Find where the given text appears and provide that cell's center as [X, Y] coordinate. 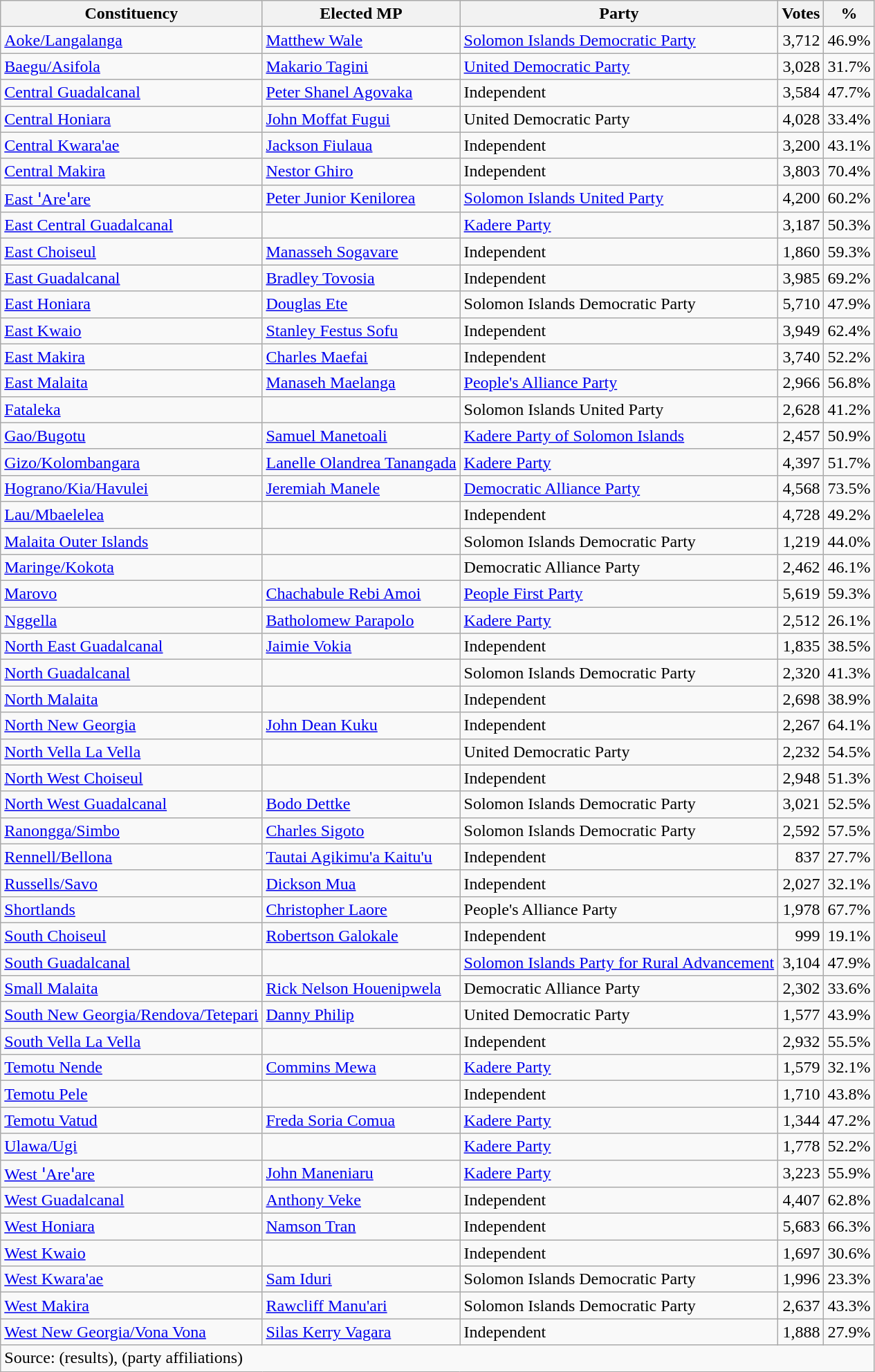
Aoke/Langalanga [131, 40]
Dickson Mua [361, 883]
2,320 [801, 673]
2,698 [801, 699]
Silas Kerry Vagara [361, 1332]
Tautai Agikimu'a Kaitu'u [361, 857]
2,948 [801, 778]
57.5% [849, 831]
62.8% [849, 1200]
3,949 [801, 331]
South Guadalcanal [131, 962]
2,592 [801, 831]
4,397 [801, 462]
3,584 [801, 93]
Solomon Islands Party for Rural Advancement [619, 962]
West Honiara [131, 1227]
41.3% [849, 673]
Malaita Outer Islands [131, 541]
Temotu Vatud [131, 1120]
Votes [801, 14]
3,021 [801, 804]
East Makira [131, 357]
Jeremiah Manele [361, 488]
% [849, 14]
2,637 [801, 1306]
1,219 [801, 541]
50.9% [849, 436]
West ꞌAreꞌare [131, 1174]
Charles Sigoto [361, 831]
2,462 [801, 568]
Bradley Tovosia [361, 278]
66.3% [849, 1227]
Matthew Wale [361, 40]
3,104 [801, 962]
Marovo [131, 594]
56.8% [849, 383]
North New Georgia [131, 725]
27.9% [849, 1332]
4,568 [801, 488]
47.7% [849, 93]
South New Georgia/Rendova/Tetepari [131, 1015]
Bodo Dettke [361, 804]
Russells/Savo [131, 883]
Samuel Manetoali [361, 436]
999 [801, 936]
2,628 [801, 409]
33.6% [849, 989]
Batholomew Parapolo [361, 620]
3,028 [801, 66]
Peter Shanel Agovaka [361, 93]
Gao/Bugotu [131, 436]
Baegu/Asifola [131, 66]
West New Georgia/Vona Vona [131, 1332]
2,512 [801, 620]
30.6% [849, 1253]
Rennell/Bellona [131, 857]
3,985 [801, 278]
Manaseh Maelanga [361, 383]
27.7% [849, 857]
2,966 [801, 383]
47.2% [849, 1120]
Temotu Nende [131, 1068]
1,835 [801, 647]
5,683 [801, 1227]
East Guadalcanal [131, 278]
North East Guadalcanal [131, 647]
West Guadalcanal [131, 1200]
Rick Nelson Houenipwela [361, 989]
Central Makira [131, 171]
Jackson Fiulaua [361, 145]
West Kwaio [131, 1253]
3,223 [801, 1174]
North West Guadalcanal [131, 804]
51.7% [849, 462]
73.5% [849, 488]
South Choiseul [131, 936]
31.7% [849, 66]
West Kwara'ae [131, 1279]
55.9% [849, 1174]
Central Kwara'ae [131, 145]
Temotu Pele [131, 1094]
Kadere Party of Solomon Islands [619, 436]
Stanley Festus Sofu [361, 331]
1,344 [801, 1120]
19.1% [849, 936]
East Honiara [131, 304]
Ranongga/Simbo [131, 831]
East Central Guadalcanal [131, 225]
East ꞌAreꞌare [131, 198]
North Vella La Vella [131, 752]
4,028 [801, 119]
East Kwaio [131, 331]
69.2% [849, 278]
5,710 [801, 304]
Hograno/Kia/Havulei [131, 488]
Constituency [131, 14]
1,778 [801, 1147]
Lau/Mbaelelea [131, 514]
Nggella [131, 620]
John Moffat Fugui [361, 119]
1,710 [801, 1094]
Nestor Ghiro [361, 171]
John Dean Kuku [361, 725]
46.9% [849, 40]
64.1% [849, 725]
43.1% [849, 145]
1,888 [801, 1332]
4,407 [801, 1200]
1,577 [801, 1015]
Lanelle Olandrea Tanangada [361, 462]
5,619 [801, 594]
Peter Junior Kenilorea [361, 198]
70.4% [849, 171]
Source: (results), (party affiliations) [437, 1358]
Elected MP [361, 14]
Freda Soria Comua [361, 1120]
South Vella La Vella [131, 1041]
52.5% [849, 804]
2,267 [801, 725]
3,712 [801, 40]
John Maneniaru [361, 1174]
4,200 [801, 198]
38.5% [849, 647]
Robertson Galokale [361, 936]
837 [801, 857]
26.1% [849, 620]
Small Malaita [131, 989]
Rawcliff Manu'ari [361, 1306]
1,996 [801, 1279]
1,697 [801, 1253]
50.3% [849, 225]
43.8% [849, 1094]
3,740 [801, 357]
Makario Tagini [361, 66]
43.3% [849, 1306]
62.4% [849, 331]
43.9% [849, 1015]
1,978 [801, 909]
Central Honiara [131, 119]
Namson Tran [361, 1227]
3,803 [801, 171]
Anthony Veke [361, 1200]
2,027 [801, 883]
Douglas Ete [361, 304]
3,200 [801, 145]
Party [619, 14]
Charles Maefai [361, 357]
60.2% [849, 198]
West Makira [131, 1306]
51.3% [849, 778]
Commins Mewa [361, 1068]
Chachabule Rebi Amoi [361, 594]
3,187 [801, 225]
67.7% [849, 909]
Ulawa/Ugi [131, 1147]
Danny Philip [361, 1015]
1,579 [801, 1068]
North Guadalcanal [131, 673]
Manasseh Sogavare [361, 252]
People First Party [619, 594]
2,457 [801, 436]
Sam Iduri [361, 1279]
East Malaita [131, 383]
54.5% [849, 752]
33.4% [849, 119]
Shortlands [131, 909]
55.5% [849, 1041]
2,232 [801, 752]
Central Guadalcanal [131, 93]
44.0% [849, 541]
2,302 [801, 989]
1,860 [801, 252]
Maringe/Kokota [131, 568]
Gizo/Kolombangara [131, 462]
4,728 [801, 514]
Fataleka [131, 409]
23.3% [849, 1279]
North West Choiseul [131, 778]
East Choiseul [131, 252]
North Malaita [131, 699]
Jaimie Vokia [361, 647]
41.2% [849, 409]
49.2% [849, 514]
Christopher Laore [361, 909]
46.1% [849, 568]
2,932 [801, 1041]
38.9% [849, 699]
